Determine the (X, Y) coordinate at the center of the cell enclosing the given text.  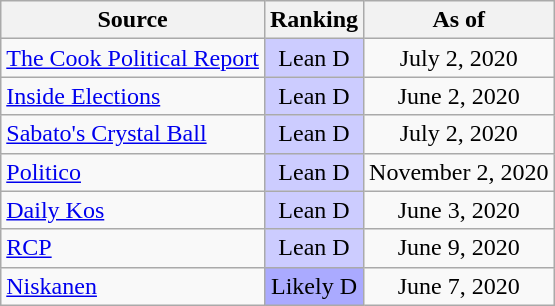
Politico (133, 172)
Likely D (314, 286)
As of (459, 20)
Daily Kos (133, 210)
The Cook Political Report (133, 58)
November 2, 2020 (459, 172)
Inside Elections (133, 96)
June 3, 2020 (459, 210)
Sabato's Crystal Ball (133, 134)
Niskanen (133, 286)
June 7, 2020 (459, 286)
RCP (133, 248)
Source (133, 20)
June 9, 2020 (459, 248)
Ranking (314, 20)
June 2, 2020 (459, 96)
